Locate the cell with the specified text and output its [x, y] center coordinate. 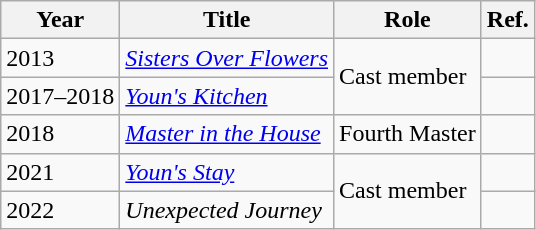
Role [408, 20]
2022 [60, 210]
2013 [60, 58]
Fourth Master [408, 134]
2018 [60, 134]
Youn's Kitchen [227, 96]
2021 [60, 172]
Master in the House [227, 134]
Sisters Over Flowers [227, 58]
Ref. [508, 20]
Youn's Stay [227, 172]
Title [227, 20]
2017–2018 [60, 96]
Year [60, 20]
Unexpected Journey [227, 210]
